Identify which cell holds the provided text, then report its [X, Y] central coordinate. 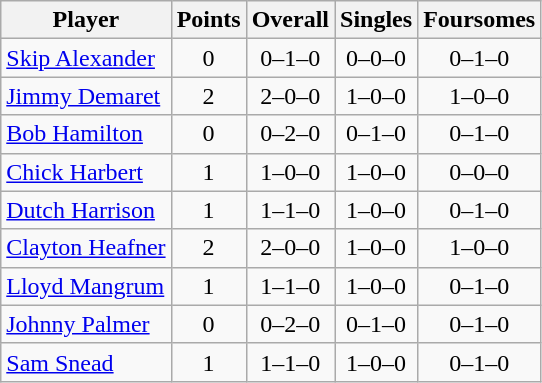
Johnny Palmer [86, 324]
Jimmy Demaret [86, 96]
Chick Harbert [86, 172]
Singles [376, 20]
Skip Alexander [86, 58]
Clayton Heafner [86, 248]
Bob Hamilton [86, 134]
Player [86, 20]
Dutch Harrison [86, 210]
Sam Snead [86, 362]
Overall [290, 20]
Points [208, 20]
Lloyd Mangrum [86, 286]
Foursomes [480, 20]
